Capture the cell that displays the provided text and extract its [x, y] central coordinate. 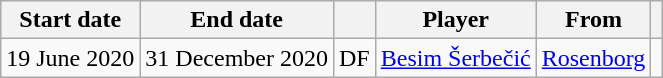
19 June 2020 [70, 58]
Besim Šerbečić [456, 58]
Player [456, 20]
DF [354, 58]
Rosenborg [594, 58]
31 December 2020 [237, 58]
From [594, 20]
End date [237, 20]
Start date [70, 20]
